For the text-containing cell, return its midpoint in (x, y) coordinate format. 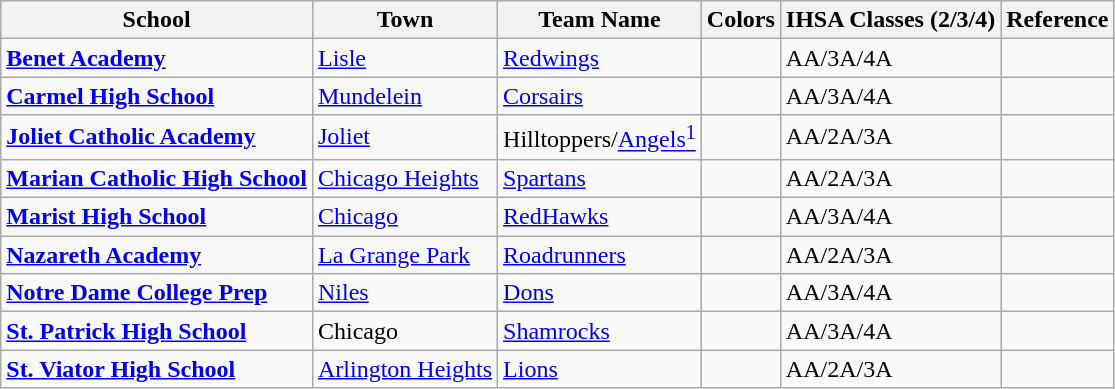
Spartans (600, 178)
Joliet (404, 138)
Colors (740, 20)
Shamrocks (600, 331)
School (157, 20)
RedHawks (600, 217)
Joliet Catholic Academy (157, 138)
Notre Dame College Prep (157, 293)
Team Name (600, 20)
Niles (404, 293)
Reference (1058, 20)
Town (404, 20)
Lions (600, 369)
St. Viator High School (157, 369)
Carmel High School (157, 96)
Marist High School (157, 217)
Mundelein (404, 96)
Arlington Heights (404, 369)
Benet Academy (157, 58)
Nazareth Academy (157, 255)
Dons (600, 293)
Roadrunners (600, 255)
IHSA Classes (2/3/4) (890, 20)
Marian Catholic High School (157, 178)
Corsairs (600, 96)
Redwings (600, 58)
La Grange Park (404, 255)
Chicago Heights (404, 178)
St. Patrick High School (157, 331)
Hilltoppers/Angels1 (600, 138)
Lisle (404, 58)
